Output the [x, y] coordinate of the center of the cell containing the given text.  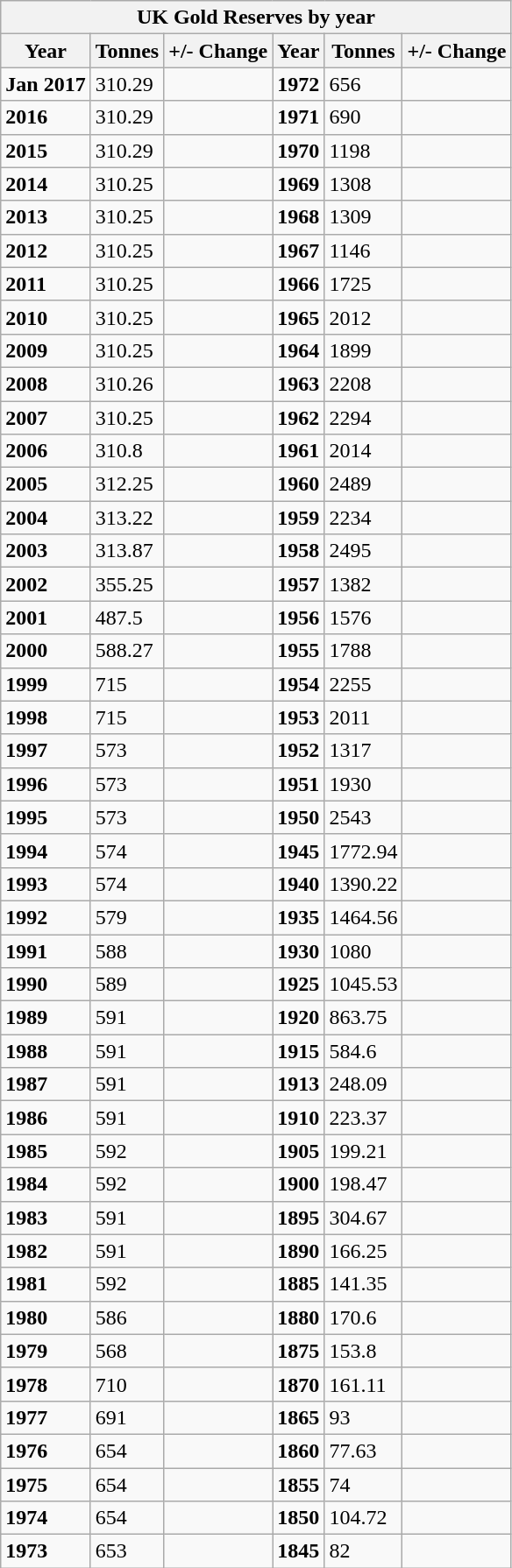
UK Gold Reserves by year [256, 18]
1950 [298, 817]
2208 [363, 384]
1993 [46, 884]
1980 [46, 1317]
1317 [363, 751]
Jan 2017 [46, 84]
1308 [363, 184]
586 [127, 1317]
2006 [46, 451]
170.6 [363, 1317]
198.47 [363, 1184]
1986 [46, 1118]
589 [127, 985]
104.72 [363, 1518]
2015 [46, 151]
1996 [46, 784]
1988 [46, 1051]
568 [127, 1351]
1965 [298, 317]
1900 [298, 1184]
1977 [46, 1417]
1985 [46, 1151]
1958 [298, 551]
1979 [46, 1351]
1913 [298, 1084]
1990 [46, 985]
93 [363, 1417]
2004 [46, 518]
1870 [298, 1384]
1955 [298, 651]
710 [127, 1384]
690 [363, 117]
1080 [363, 950]
1865 [298, 1417]
1967 [298, 251]
355.25 [127, 584]
2294 [363, 418]
863.75 [363, 1018]
1971 [298, 117]
1994 [46, 851]
1899 [363, 350]
1464.56 [363, 917]
1961 [298, 451]
1982 [46, 1251]
1880 [298, 1317]
1890 [298, 1251]
77.63 [363, 1451]
1382 [363, 584]
1989 [46, 1018]
1960 [298, 484]
1978 [46, 1384]
1952 [298, 751]
2005 [46, 484]
2255 [363, 684]
1999 [46, 684]
1976 [46, 1451]
1953 [298, 717]
248.09 [363, 1084]
1309 [363, 217]
2016 [46, 117]
1945 [298, 851]
1045.53 [363, 985]
1875 [298, 1351]
2007 [46, 418]
1992 [46, 917]
588.27 [127, 651]
487.5 [127, 618]
1956 [298, 618]
74 [363, 1485]
653 [127, 1551]
82 [363, 1551]
141.35 [363, 1284]
1984 [46, 1184]
310.26 [127, 384]
2001 [46, 618]
1895 [298, 1218]
1975 [46, 1485]
1935 [298, 917]
166.25 [363, 1251]
1940 [298, 884]
1973 [46, 1551]
1959 [298, 518]
1964 [298, 350]
2000 [46, 651]
584.6 [363, 1051]
1969 [298, 184]
310.8 [127, 451]
304.67 [363, 1218]
313.87 [127, 551]
1845 [298, 1551]
1997 [46, 751]
1855 [298, 1485]
1905 [298, 1151]
1860 [298, 1451]
1576 [363, 618]
2489 [363, 484]
1991 [46, 950]
1974 [46, 1518]
1983 [46, 1218]
579 [127, 917]
2002 [46, 584]
1788 [363, 651]
312.25 [127, 484]
2009 [46, 350]
656 [363, 84]
1998 [46, 717]
313.22 [127, 518]
1772.94 [363, 851]
1951 [298, 784]
2234 [363, 518]
1925 [298, 985]
1910 [298, 1118]
588 [127, 950]
1146 [363, 251]
153.8 [363, 1351]
1920 [298, 1018]
1972 [298, 84]
2495 [363, 551]
2543 [363, 817]
1968 [298, 217]
2013 [46, 217]
1981 [46, 1284]
199.21 [363, 1151]
1970 [298, 151]
1962 [298, 418]
1966 [298, 284]
2008 [46, 384]
161.11 [363, 1384]
1957 [298, 584]
1963 [298, 384]
2003 [46, 551]
1198 [363, 151]
1885 [298, 1284]
1725 [363, 284]
1390.22 [363, 884]
1995 [46, 817]
1954 [298, 684]
2010 [46, 317]
691 [127, 1417]
1850 [298, 1518]
1987 [46, 1084]
223.37 [363, 1118]
1915 [298, 1051]
